Return the (x, y) coordinate for the center point of the cell that contains the specified text.  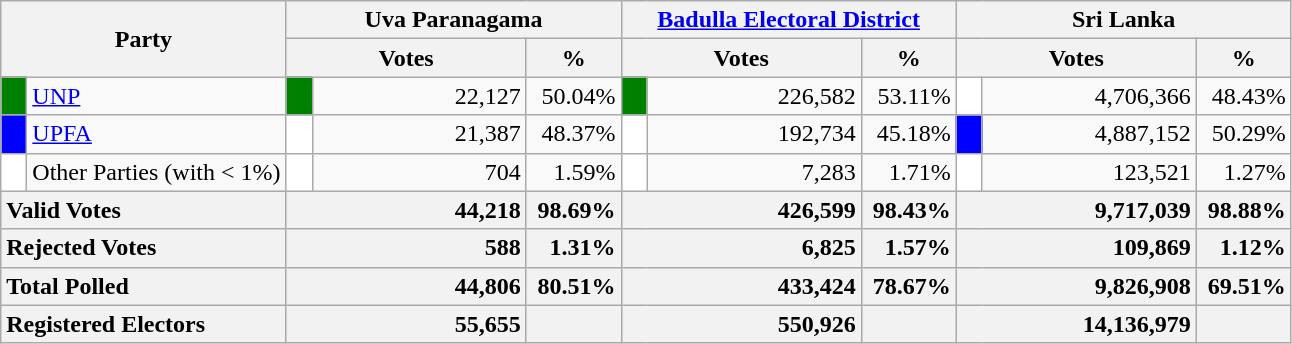
1.57% (908, 248)
Rejected Votes (144, 248)
44,218 (406, 210)
50.04% (574, 96)
426,599 (741, 210)
1.71% (908, 172)
Sri Lanka (1124, 20)
9,826,908 (1076, 286)
123,521 (1089, 172)
1.12% (1244, 248)
UNP (156, 96)
6,825 (741, 248)
44,806 (406, 286)
1.59% (574, 172)
53.11% (908, 96)
45.18% (908, 134)
UPFA (156, 134)
433,424 (741, 286)
69.51% (1244, 286)
4,706,366 (1089, 96)
78.67% (908, 286)
192,734 (754, 134)
704 (419, 172)
1.31% (574, 248)
48.43% (1244, 96)
98.88% (1244, 210)
Party (144, 39)
Other Parties (with < 1%) (156, 172)
21,387 (419, 134)
98.69% (574, 210)
9,717,039 (1076, 210)
22,127 (419, 96)
Valid Votes (144, 210)
550,926 (741, 324)
50.29% (1244, 134)
588 (406, 248)
48.37% (574, 134)
55,655 (406, 324)
7,283 (754, 172)
Badulla Electoral District (788, 20)
226,582 (754, 96)
109,869 (1076, 248)
1.27% (1244, 172)
98.43% (908, 210)
Registered Electors (144, 324)
Uva Paranagama (454, 20)
Total Polled (144, 286)
4,887,152 (1089, 134)
14,136,979 (1076, 324)
80.51% (574, 286)
